Find where the given text appears and provide that cell's center as (x, y) coordinate. 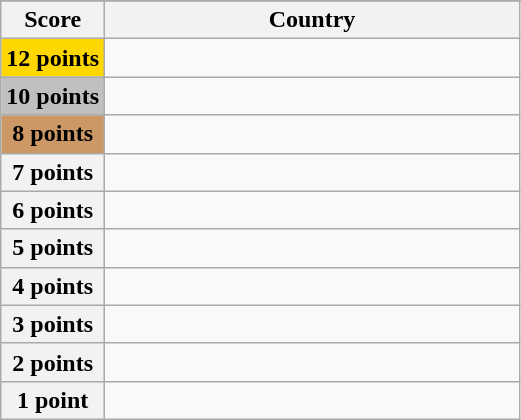
12 points (53, 58)
5 points (53, 248)
1 point (53, 400)
4 points (53, 286)
Country (312, 20)
3 points (53, 324)
7 points (53, 172)
8 points (53, 134)
6 points (53, 210)
10 points (53, 96)
Score (53, 20)
2 points (53, 362)
